Capture the cell that displays the provided text and extract its (X, Y) central coordinate. 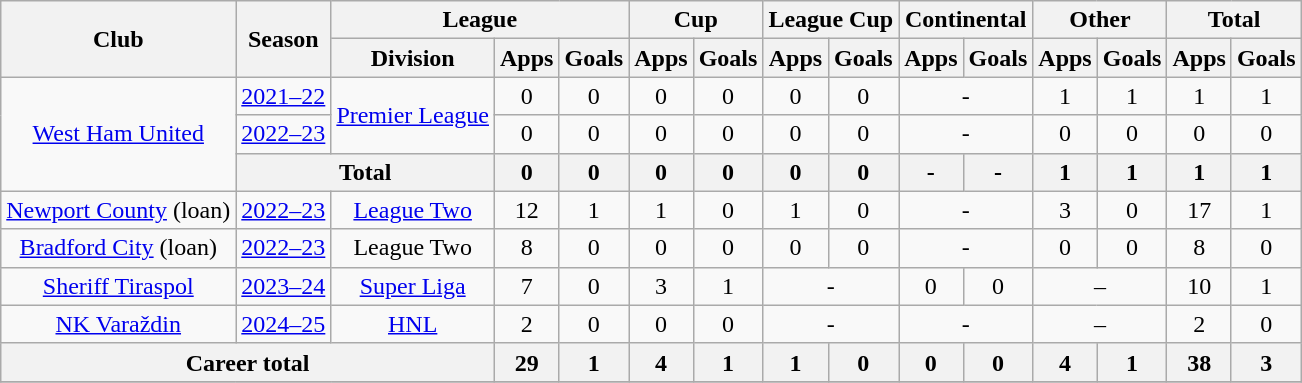
League Cup (831, 20)
2023–24 (284, 286)
17 (1199, 210)
Division (413, 58)
2021–22 (284, 96)
29 (527, 362)
Sheriff Tiraspol (118, 286)
Career total (248, 362)
Other (1100, 20)
NK Varaždin (118, 324)
Newport County (loan) (118, 210)
Super Liga (413, 286)
2024–25 (284, 324)
Continental (966, 20)
10 (1199, 286)
HNL (413, 324)
Cup (696, 20)
Season (284, 39)
West Ham United (118, 134)
38 (1199, 362)
Club (118, 39)
Premier League (413, 115)
12 (527, 210)
League (480, 20)
7 (527, 286)
Bradford City (loan) (118, 248)
